Extract the (x, y) coordinate from the center of the cell holding the provided text.  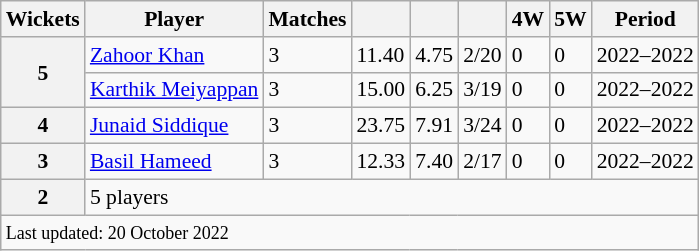
Last updated: 20 October 2022 (350, 233)
3/19 (482, 90)
15.00 (380, 90)
Junaid Siddique (174, 126)
4 (43, 126)
2 (43, 197)
2/20 (482, 55)
4.75 (434, 55)
Matches (307, 19)
Period (646, 19)
5 (43, 72)
6.25 (434, 90)
23.75 (380, 126)
11.40 (380, 55)
5 players (392, 197)
Wickets (43, 19)
Zahoor Khan (174, 55)
Basil Hameed (174, 162)
Karthik Meiyappan (174, 90)
7.40 (434, 162)
Player (174, 19)
3/24 (482, 126)
4W (528, 19)
5W (570, 19)
2/17 (482, 162)
12.33 (380, 162)
7.91 (434, 126)
